Find where the given text appears and provide that cell's center as (X, Y) coordinate. 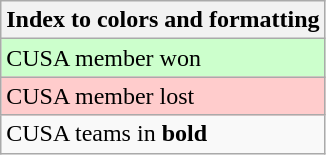
CUSA teams in bold (163, 134)
Index to colors and formatting (163, 20)
CUSA member lost (163, 96)
CUSA member won (163, 58)
